Extract the [x, y] coordinate from the center of the cell holding the provided text.  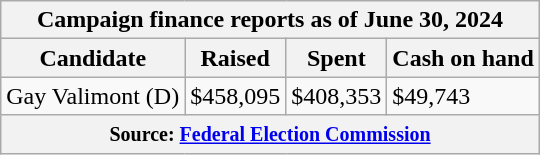
Cash on hand [463, 58]
Source: Federal Election Commission [270, 134]
Candidate [93, 58]
$458,095 [236, 96]
$408,353 [336, 96]
Raised [236, 58]
Spent [336, 58]
$49,743 [463, 96]
Campaign finance reports as of June 30, 2024 [270, 20]
Gay Valimont (D) [93, 96]
